Return (x, y) of the center of cell containing provided text 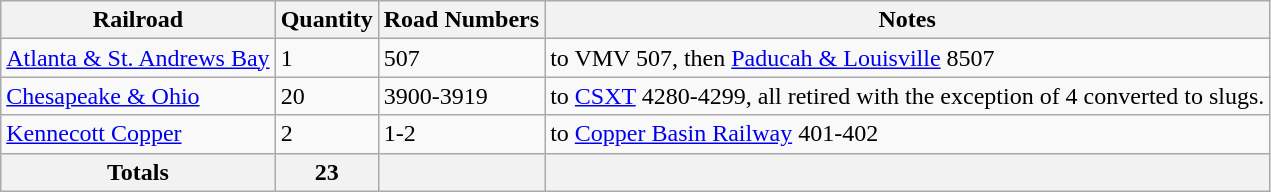
Road Numbers (461, 20)
1-2 (461, 134)
1 (326, 58)
20 (326, 96)
23 (326, 172)
2 (326, 134)
Atlanta & St. Andrews Bay (138, 58)
3900-3919 (461, 96)
to CSXT 4280-4299, all retired with the exception of 4 converted to slugs. (908, 96)
Chesapeake & Ohio (138, 96)
Notes (908, 20)
507 (461, 58)
Railroad (138, 20)
to Copper Basin Railway 401-402 (908, 134)
Quantity (326, 20)
Totals (138, 172)
Kennecott Copper (138, 134)
to VMV 507, then Paducah & Louisville 8507 (908, 58)
